Determine the (x, y) coordinate at the center of the cell enclosing the given text.  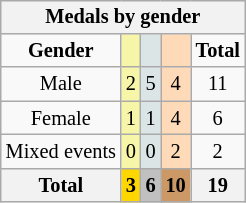
5 (151, 84)
Male (61, 84)
10 (176, 185)
Mixed events (61, 152)
Female (61, 118)
11 (218, 84)
Gender (61, 51)
Medals by gender (123, 17)
3 (131, 185)
19 (218, 185)
